Scan for the cell matching the given text and deliver its (X, Y) coordinate at center. 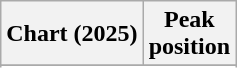
Chart (2025) (72, 34)
Peakposition (189, 34)
